Output the [x, y] coordinate of the center of the cell containing the given text.  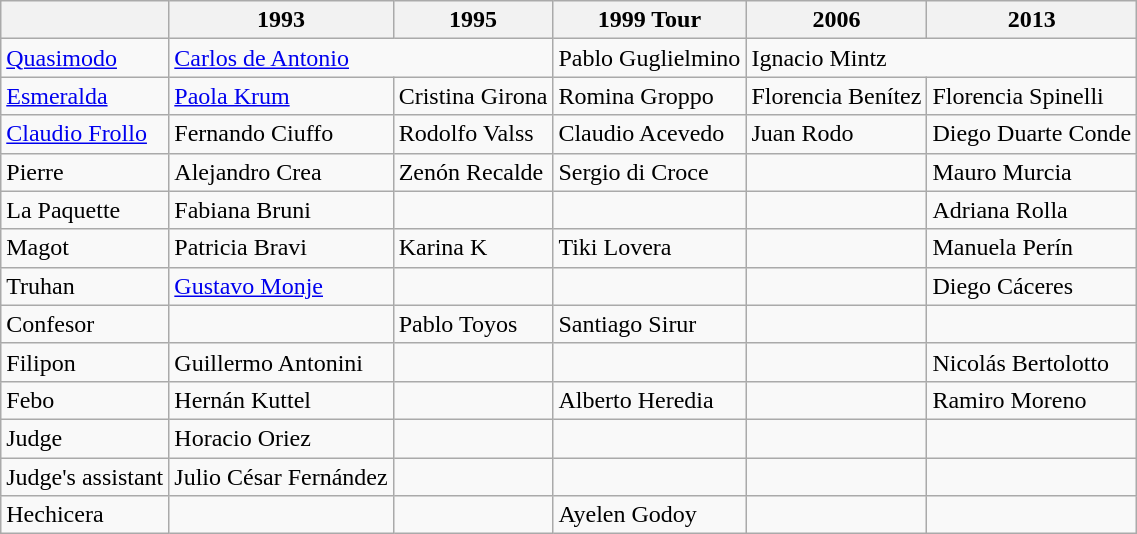
Cristina Girona [473, 96]
Febo [85, 400]
Confesor [85, 324]
1999 Tour [650, 20]
Santiago Sirur [650, 324]
Hernán Kuttel [281, 400]
Fernando Ciuffo [281, 134]
Julio César Fernández [281, 477]
Florencia Benítez [836, 96]
Karina K [473, 248]
Patricia Bravi [281, 248]
Sergio di Croce [650, 172]
Juan Rodo [836, 134]
Esmeralda [85, 96]
Zenón Recalde [473, 172]
Gustavo Monje [281, 286]
Judge [85, 438]
Filipon [85, 362]
Manuela Perín [1032, 248]
Pablo Toyos [473, 324]
Tiki Lovera [650, 248]
Pablo Guglielmino [650, 58]
La Paquette [85, 210]
Ramiro Moreno [1032, 400]
Judge's assistant [85, 477]
Alejandro Crea [281, 172]
Carlos de Antonio [361, 58]
Diego Cáceres [1032, 286]
Magot [85, 248]
Truhan [85, 286]
Guillermo Antonini [281, 362]
Quasimodo [85, 58]
1995 [473, 20]
Paola Krum [281, 96]
Romina Groppo [650, 96]
Fabiana Bruni [281, 210]
Diego Duarte Conde [1032, 134]
Claudio Frollo [85, 134]
Adriana Rolla [1032, 210]
Rodolfo Valss [473, 134]
2006 [836, 20]
Pierre [85, 172]
Alberto Heredia [650, 400]
1993 [281, 20]
Mauro Murcia [1032, 172]
Claudio Acevedo [650, 134]
Ignacio Mintz [942, 58]
Florencia Spinelli [1032, 96]
Ayelen Godoy [650, 515]
2013 [1032, 20]
Hechicera [85, 515]
Nicolás Bertolotto [1032, 362]
Horacio Oriez [281, 438]
